From the cell containing the given text, extract its center point as (x, y) coordinate. 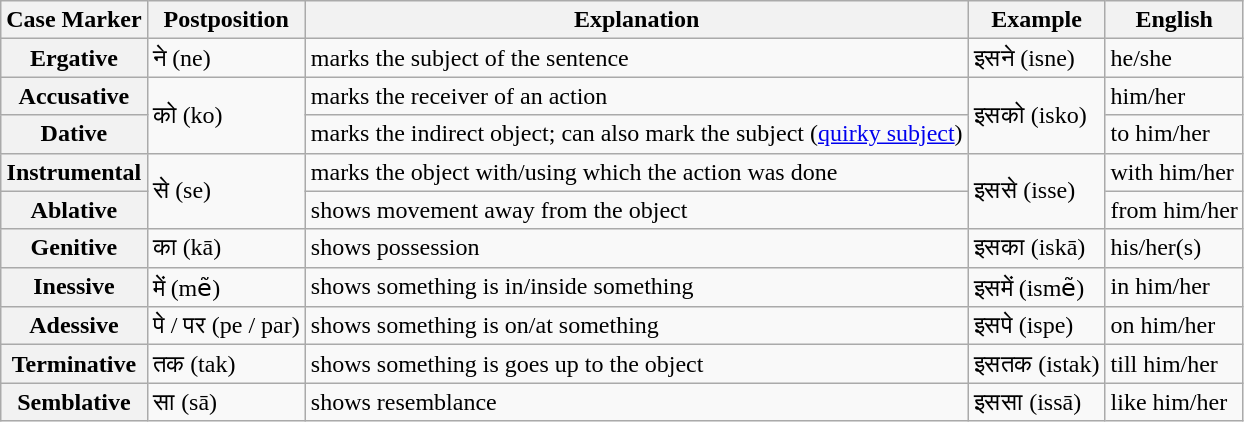
Accusative (74, 96)
English (1174, 20)
इसका (iskā) (1036, 248)
Postposition (226, 20)
Adessive (74, 326)
Genitive (74, 248)
with him/her (1174, 172)
shows movement away from the object (636, 210)
marks the indirect object; can also mark the subject (quirky subject) (636, 134)
his/her(s) (1174, 248)
Example (1036, 20)
shows something is in/inside something (636, 287)
में (mẽ) (226, 287)
from him/her (1174, 210)
him/her (1174, 96)
इससे (isse) (1036, 191)
Case Marker (74, 20)
इससा (issā) (1036, 402)
marks the receiver of an action (636, 96)
like him/her (1174, 402)
तक (tak) (226, 364)
marks the subject of the sentence (636, 58)
से (se) (226, 191)
in him/her (1174, 287)
Instrumental (74, 172)
to him/her (1174, 134)
Semblative (74, 402)
shows something is on/at something (636, 326)
इसपे (ispe) (1036, 326)
पे / पर (pe / par) (226, 326)
Explanation (636, 20)
Terminative (74, 364)
इसने (isne) (1036, 58)
का (kā) (226, 248)
ने (ne) (226, 58)
shows something is goes up to the object (636, 364)
shows resemblance (636, 402)
सा (sā) (226, 402)
इसमें (ismẽ) (1036, 287)
Ablative (74, 210)
Inessive (74, 287)
till him/her (1174, 364)
को (ko) (226, 115)
इसको (isko) (1036, 115)
इसतक (istak) (1036, 364)
Ergative (74, 58)
shows possession (636, 248)
marks the object with/using which the action was done (636, 172)
he/she (1174, 58)
Dative (74, 134)
on him/her (1174, 326)
